Extract the (X, Y) coordinate from the center of the cell holding the provided text.  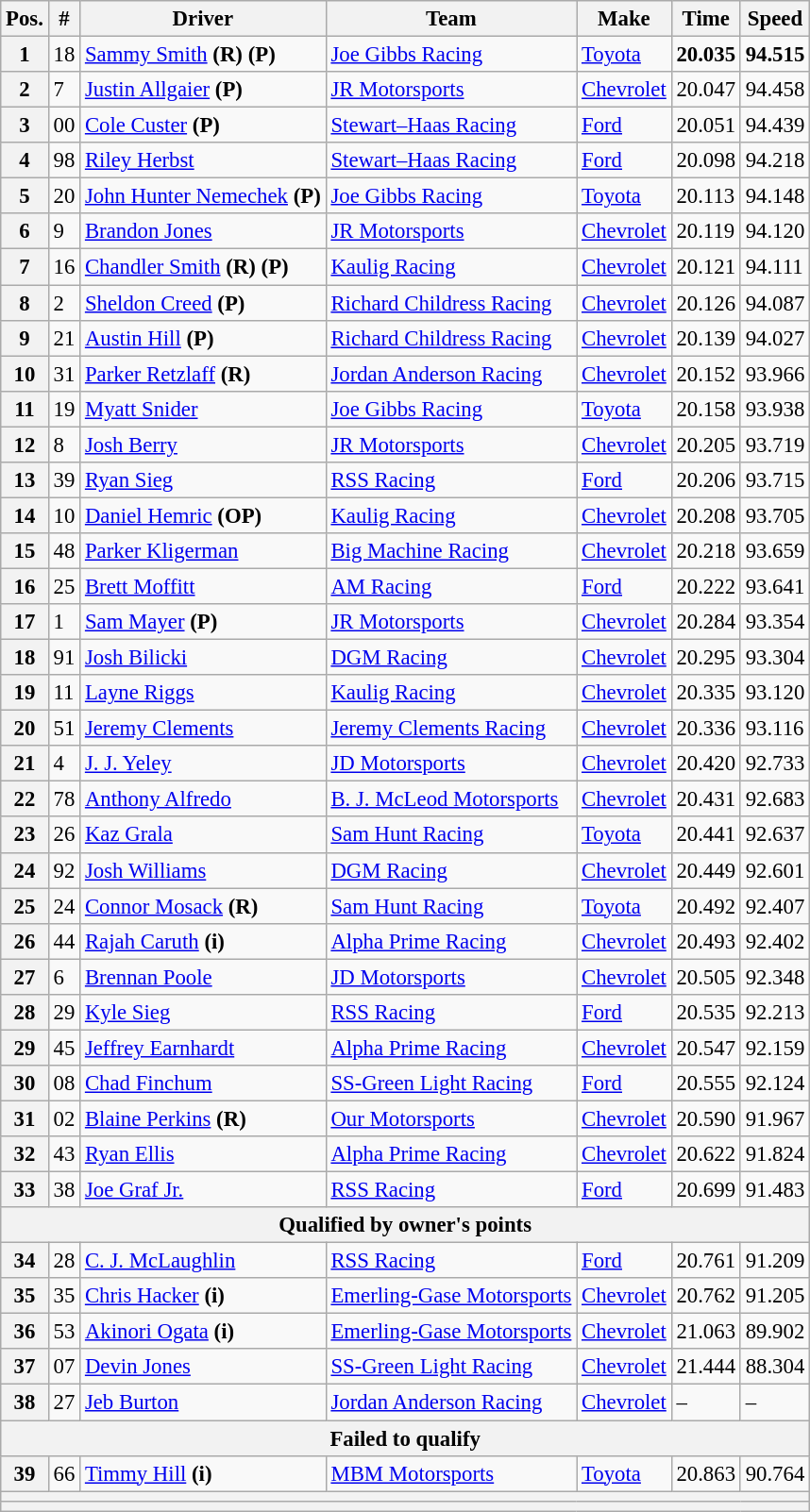
Devin Jones (204, 1368)
Jeremy Clements (204, 729)
92.601 (774, 870)
20.335 (706, 693)
Make (624, 19)
MBM Motorsports (451, 1473)
20.761 (706, 1261)
20.622 (706, 1154)
20.284 (706, 622)
Chad Finchum (204, 1084)
92.637 (774, 835)
Timmy Hill (i) (204, 1473)
Daniel Hemric (OP) (204, 515)
88.304 (774, 1368)
Myatt Snider (204, 409)
Joe Graf Jr. (204, 1190)
02 (64, 1118)
36 (25, 1332)
44 (64, 941)
C. J. McLaughlin (204, 1261)
Qualified by owner's points (406, 1225)
20.222 (706, 586)
91 (64, 658)
Failed to qualify (406, 1438)
94.111 (774, 267)
91.209 (774, 1261)
20.208 (706, 515)
34 (25, 1261)
93.304 (774, 658)
Parker Kligerman (204, 551)
B. J. McLeod Motorsports (451, 799)
20.113 (706, 196)
12 (25, 445)
20.863 (706, 1473)
Justin Allgaier (P) (204, 90)
20.206 (706, 480)
AM Racing (451, 586)
92.348 (774, 977)
Austin Hill (P) (204, 338)
92.124 (774, 1084)
23 (25, 835)
20.126 (706, 303)
93.354 (774, 622)
Layne Riggs (204, 693)
17 (25, 622)
94.515 (774, 55)
78 (64, 799)
92.402 (774, 941)
30 (25, 1084)
43 (64, 1154)
Josh Williams (204, 870)
20.493 (706, 941)
20.590 (706, 1118)
21.444 (706, 1368)
Big Machine Racing (451, 551)
94.148 (774, 196)
J. J. Yeley (204, 764)
Pos. (25, 19)
93.938 (774, 409)
94.120 (774, 231)
93.641 (774, 586)
20.699 (706, 1190)
94.087 (774, 303)
93.659 (774, 551)
08 (64, 1084)
20.505 (706, 977)
20.205 (706, 445)
93.719 (774, 445)
45 (64, 1048)
Rajah Caruth (i) (204, 941)
94.027 (774, 338)
92.733 (774, 764)
Sam Mayer (P) (204, 622)
20.152 (706, 374)
Josh Berry (204, 445)
Akinori Ogata (i) (204, 1332)
Brennan Poole (204, 977)
5 (25, 196)
20.431 (706, 799)
# (64, 19)
93.705 (774, 515)
20.051 (706, 126)
14 (25, 515)
Blaine Perkins (R) (204, 1118)
20.158 (706, 409)
91.824 (774, 1154)
21.063 (706, 1332)
93.966 (774, 374)
Parker Retzlaff (R) (204, 374)
Josh Bilicki (204, 658)
20.492 (706, 906)
20.555 (706, 1084)
66 (64, 1473)
93.120 (774, 693)
20.762 (706, 1296)
Ryan Sieg (204, 480)
Sheldon Creed (P) (204, 303)
48 (64, 551)
32 (25, 1154)
20.449 (706, 870)
15 (25, 551)
91.205 (774, 1296)
20.139 (706, 338)
20.441 (706, 835)
3 (25, 126)
20.098 (706, 160)
20.121 (706, 267)
20.336 (706, 729)
20.035 (706, 55)
Team (451, 19)
Anthony Alfredo (204, 799)
94.218 (774, 160)
20.218 (706, 551)
Driver (204, 19)
22 (25, 799)
Jeffrey Earnhardt (204, 1048)
92.407 (774, 906)
93.116 (774, 729)
33 (25, 1190)
Cole Custer (P) (204, 126)
37 (25, 1368)
Kaz Grala (204, 835)
Our Motorsports (451, 1118)
89.902 (774, 1332)
98 (64, 160)
91.967 (774, 1118)
Speed (774, 19)
51 (64, 729)
94.458 (774, 90)
Jeremy Clements Racing (451, 729)
Riley Herbst (204, 160)
00 (64, 126)
Brett Moffitt (204, 586)
07 (64, 1368)
20.047 (706, 90)
94.439 (774, 126)
John Hunter Nemechek (P) (204, 196)
20.547 (706, 1048)
20.420 (706, 764)
20.535 (706, 1013)
13 (25, 480)
Chandler Smith (R) (P) (204, 267)
20.119 (706, 231)
91.483 (774, 1190)
92.213 (774, 1013)
92.159 (774, 1048)
93.715 (774, 480)
Sammy Smith (R) (P) (204, 55)
Ryan Ellis (204, 1154)
Connor Mosack (R) (204, 906)
20.295 (706, 658)
Chris Hacker (i) (204, 1296)
90.764 (774, 1473)
92.683 (774, 799)
92 (64, 870)
Time (706, 19)
Kyle Sieg (204, 1013)
Brandon Jones (204, 231)
53 (64, 1332)
Jeb Burton (204, 1403)
